For the text-containing cell, return its midpoint in (X, Y) coordinate format. 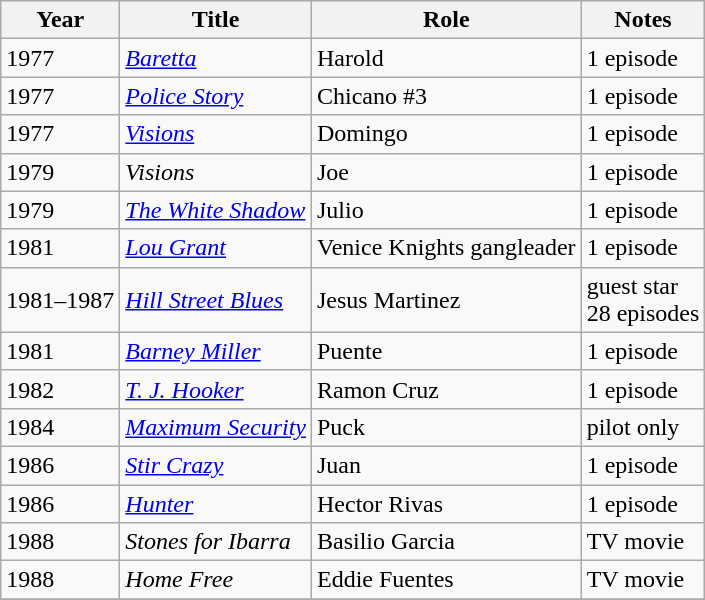
Lou Grant (216, 248)
Hunter (216, 503)
Stir Crazy (216, 465)
Police Story (216, 96)
Hill Street Blues (216, 300)
Puck (446, 427)
1984 (60, 427)
Chicano #3 (446, 96)
Puente (446, 351)
Joe (446, 172)
Baretta (216, 58)
guest star28 episodes (643, 300)
Domingo (446, 134)
Year (60, 20)
T. J. Hooker (216, 389)
Home Free (216, 580)
1981–1987 (60, 300)
Notes (643, 20)
Basilio Garcia (446, 542)
Ramon Cruz (446, 389)
Title (216, 20)
Juan (446, 465)
pilot only (643, 427)
Role (446, 20)
Julio (446, 210)
Eddie Fuentes (446, 580)
Jesus Martinez (446, 300)
Hector Rivas (446, 503)
Stones for Ibarra (216, 542)
The White Shadow (216, 210)
Venice Knights gangleader (446, 248)
Harold (446, 58)
Barney Miller (216, 351)
Maximum Security (216, 427)
1982 (60, 389)
